Identify which cell holds the provided text, then report its [x, y] central coordinate. 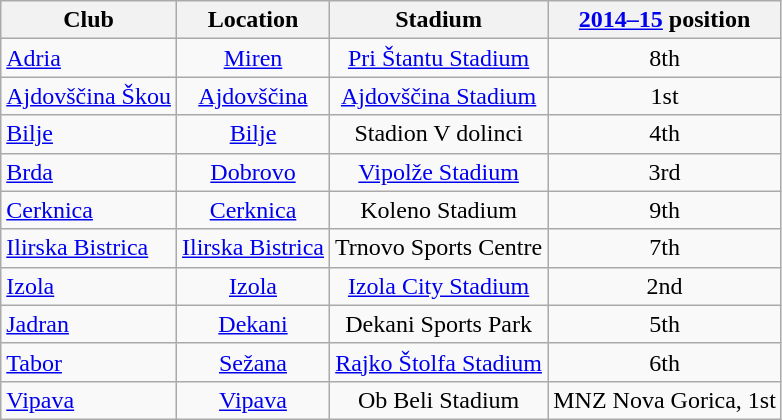
9th [665, 210]
Rajko Štolfa Stadium [439, 362]
8th [665, 58]
Pri Štantu Stadium [439, 58]
2nd [665, 286]
Jadran [89, 324]
Dekani Sports Park [439, 324]
Ajdovščina [252, 96]
Ob Beli Stadium [439, 400]
5th [665, 324]
Dekani [252, 324]
Ajdovščina Škou [89, 96]
6th [665, 362]
7th [665, 248]
Vipolže Stadium [439, 172]
Sežana [252, 362]
Brda [89, 172]
3rd [665, 172]
MNZ Nova Gorica, 1st [665, 400]
Miren [252, 58]
Tabor [89, 362]
Koleno Stadium [439, 210]
4th [665, 134]
Adria [89, 58]
Club [89, 20]
Location [252, 20]
Stadium [439, 20]
1st [665, 96]
Trnovo Sports Centre [439, 248]
2014–15 position [665, 20]
Ajdovščina Stadium [439, 96]
Stadion V dolinci [439, 134]
Dobrovo [252, 172]
Izola City Stadium [439, 286]
